For the text-containing cell, return its midpoint in (X, Y) coordinate format. 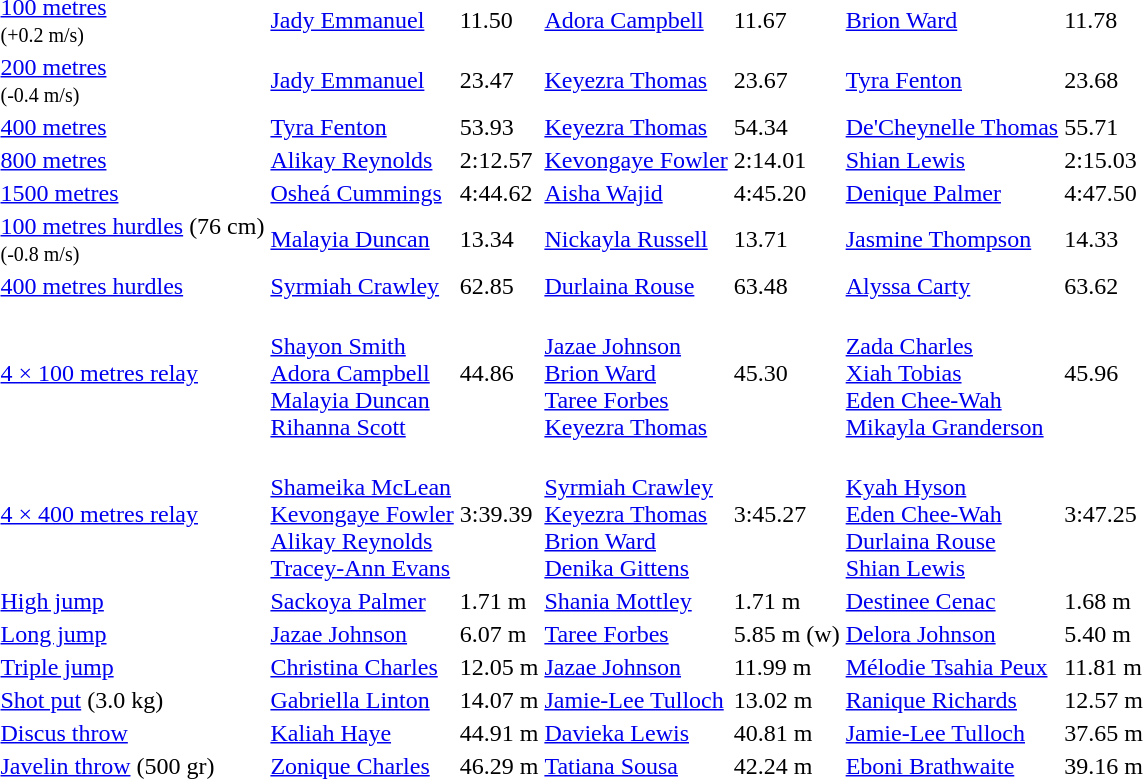
45.30 (786, 373)
Malayia Duncan (362, 240)
Davieka Lewis (636, 733)
Delora Johnson (952, 634)
Jady Emmanuel (362, 80)
Shian Lewis (952, 160)
Shayon SmithAdora CampbellMalayia DuncanRihanna Scott (362, 373)
Durlaina Rouse (636, 286)
44.91 m (499, 733)
5.85 m (w) (786, 634)
3:45.27 (786, 514)
Kevongaye Fowler (636, 160)
Alyssa Carty (952, 286)
62.85 (499, 286)
Kaliah Haye (362, 733)
Nickayla Russell (636, 240)
Jasmine Thompson (952, 240)
40.81 m (786, 733)
4:44.62 (499, 193)
2:14.01 (786, 160)
44.86 (499, 373)
54.34 (786, 127)
63.48 (786, 286)
Aisha Wajid (636, 193)
11.99 m (786, 667)
Syrmiah CrawleyKeyezra ThomasBrion WardDenika Gittens (636, 514)
Jazae JohnsonBrion WardTaree ForbesKeyezra Thomas (636, 373)
6.07 m (499, 634)
De'Cheynelle Thomas (952, 127)
Ranique Richards (952, 700)
Syrmiah Crawley (362, 286)
13.34 (499, 240)
Mélodie Tsahia Peux (952, 667)
Shania Mottley (636, 601)
Taree Forbes (636, 634)
Zada CharlesXiah TobiasEden Chee-WahMikayla Granderson (952, 373)
14.07 m (499, 700)
Destinee Cenac (952, 601)
Alikay Reynolds (362, 160)
23.47 (499, 80)
4:45.20 (786, 193)
Denique Palmer (952, 193)
13.71 (786, 240)
13.02 m (786, 700)
Gabriella Linton (362, 700)
Osheá Cummings (362, 193)
3:39.39 (499, 514)
12.05 m (499, 667)
23.67 (786, 80)
Kyah HysonEden Chee-WahDurlaina RouseShian Lewis (952, 514)
2:12.57 (499, 160)
Sackoya Palmer (362, 601)
53.93 (499, 127)
Shameika McLeanKevongaye FowlerAlikay ReynoldsTracey-Ann Evans (362, 514)
Christina Charles (362, 667)
